Find where the given text appears and provide that cell's center as [x, y] coordinate. 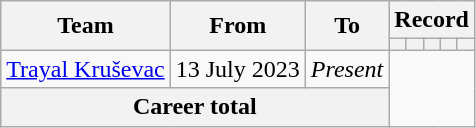
Record [432, 20]
13 July 2023 [238, 69]
Career total [195, 107]
Team [86, 26]
To [346, 26]
Trayal Kruševac [86, 69]
From [238, 26]
Present [346, 69]
